Detect which cell encompasses the target text, then output its [x, y] center coordinate. 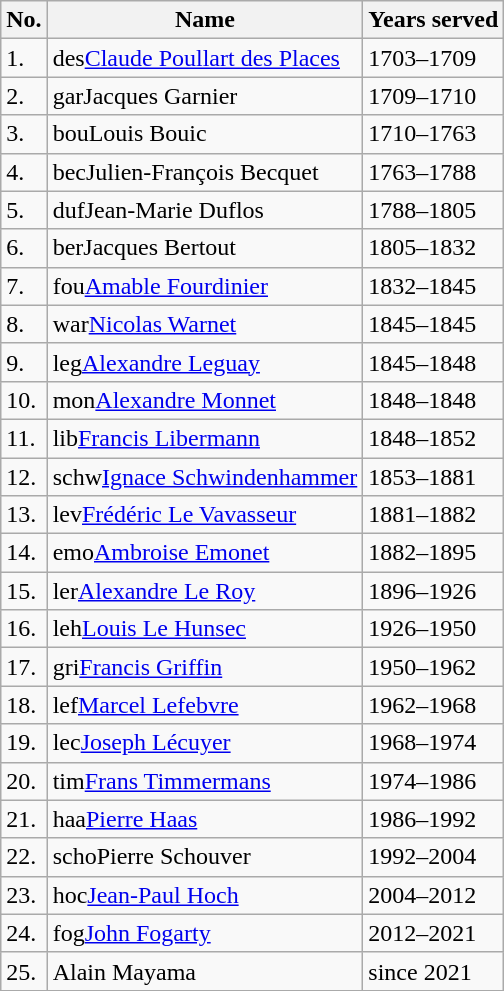
16. [24, 629]
24. [24, 933]
schwIgnace Schwindenhammer [205, 477]
monAlexandre Monnet [205, 400]
1882–1895 [434, 553]
1962–1968 [434, 705]
10. [24, 400]
1974–1986 [434, 781]
legAlexandre Leguay [205, 362]
1992–2004 [434, 857]
becJulien-François Becquet [205, 172]
12. [24, 477]
1763–1788 [434, 172]
lerAlexandre Le Roy [205, 591]
1805–1832 [434, 248]
griFrancis Griffin [205, 667]
haaPierre Haas [205, 819]
7. [24, 286]
17. [24, 667]
13. [24, 515]
dufJean-Marie Duflos [205, 210]
1709–1710 [434, 96]
1845–1845 [434, 324]
warNicolas Warnet [205, 324]
bouLouis Bouic [205, 134]
1710–1763 [434, 134]
lefMarcel Lefebvre [205, 705]
1832–1845 [434, 286]
1950–1962 [434, 667]
1968–1974 [434, 743]
lehLouis Le Hunsec [205, 629]
1986–1992 [434, 819]
2. [24, 96]
21. [24, 819]
20. [24, 781]
1848–1848 [434, 400]
emoAmbroise Emonet [205, 553]
hocJean-Paul Hoch [205, 895]
timFrans Timmermans [205, 781]
1926–1950 [434, 629]
Alain Mayama [205, 971]
23. [24, 895]
fouAmable Fourdinier [205, 286]
8. [24, 324]
berJacques Bertout [205, 248]
schoPierre Schouver [205, 857]
since 2021 [434, 971]
levFrédéric Le Vavasseur [205, 515]
libFrancis Libermann [205, 438]
1845–1848 [434, 362]
1. [24, 58]
1853–1881 [434, 477]
6. [24, 248]
1703–1709 [434, 58]
22. [24, 857]
3. [24, 134]
15. [24, 591]
fogJohn Fogarty [205, 933]
4. [24, 172]
2004–2012 [434, 895]
1881–1882 [434, 515]
9. [24, 362]
No. [24, 20]
14. [24, 553]
1848–1852 [434, 438]
1788–1805 [434, 210]
1896–1926 [434, 591]
19. [24, 743]
garJacques Garnier [205, 96]
5. [24, 210]
Years served [434, 20]
Name [205, 20]
2012–2021 [434, 933]
11. [24, 438]
18. [24, 705]
desClaude Poullart des Places [205, 58]
lecJoseph Lécuyer [205, 743]
25. [24, 971]
